Detect which cell encompasses the target text, then output its (x, y) center coordinate. 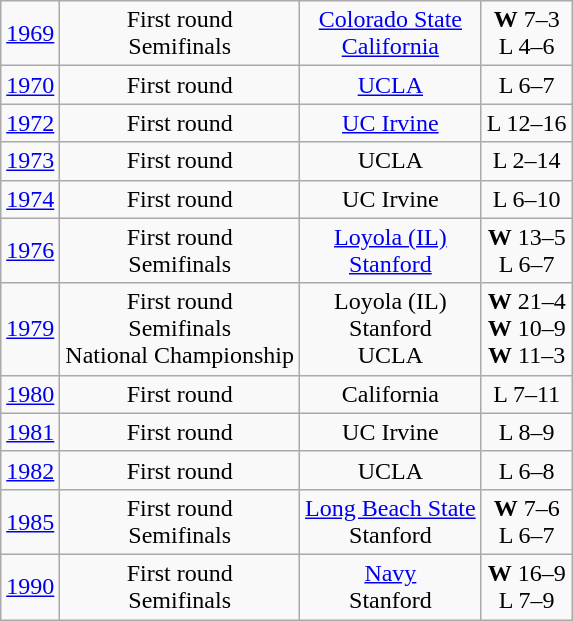
W 21–4W 10–9W 11–3 (526, 329)
L 7–11 (526, 394)
W 16–9L 7–9 (526, 586)
1974 (30, 199)
1973 (30, 161)
Loyola (IL)StanfordUCLA (391, 329)
1979 (30, 329)
W 7–3L 4–6 (526, 34)
1980 (30, 394)
L 8–9 (526, 432)
1969 (30, 34)
1982 (30, 470)
L 6–7 (526, 85)
W 13–5L 6–7 (526, 250)
1985 (30, 522)
California (391, 394)
1972 (30, 123)
Long Beach StateStanford (391, 522)
Loyola (IL)Stanford (391, 250)
First roundSemifinalsNational Championship (180, 329)
NavyStanford (391, 586)
L 6–10 (526, 199)
1981 (30, 432)
L 6–8 (526, 470)
W 7–6L 6–7 (526, 522)
Colorado StateCalifornia (391, 34)
1976 (30, 250)
L 2–14 (526, 161)
1990 (30, 586)
1970 (30, 85)
L 12–16 (526, 123)
